Return the (X, Y) coordinate for the center point of the cell that contains the specified text.  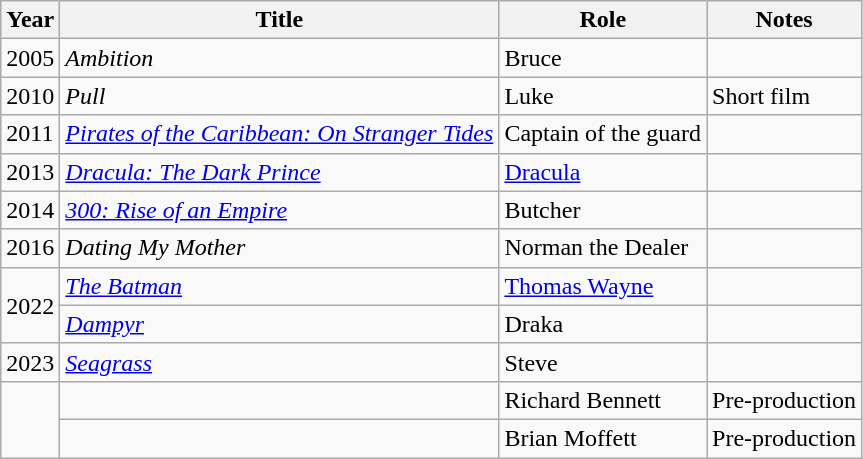
2022 (30, 305)
Brian Moffett (603, 438)
Title (280, 20)
2010 (30, 96)
Pull (280, 96)
300: Rise of an Empire (280, 210)
2005 (30, 58)
The Batman (280, 286)
2011 (30, 134)
Dating My Mother (280, 248)
Pirates of the Caribbean: On Stranger Tides (280, 134)
Butcher (603, 210)
Year (30, 20)
2016 (30, 248)
Notes (784, 20)
Richard Bennett (603, 400)
Luke (603, 96)
2013 (30, 172)
2023 (30, 362)
Dracula: The Dark Prince (280, 172)
Draka (603, 324)
Captain of the guard (603, 134)
Dracula (603, 172)
Short film (784, 96)
Ambition (280, 58)
Steve (603, 362)
Norman the Dealer (603, 248)
Role (603, 20)
Thomas Wayne (603, 286)
Bruce (603, 58)
2014 (30, 210)
Dampyr (280, 324)
Seagrass (280, 362)
